From the cell containing the given text, extract its center point as [x, y] coordinate. 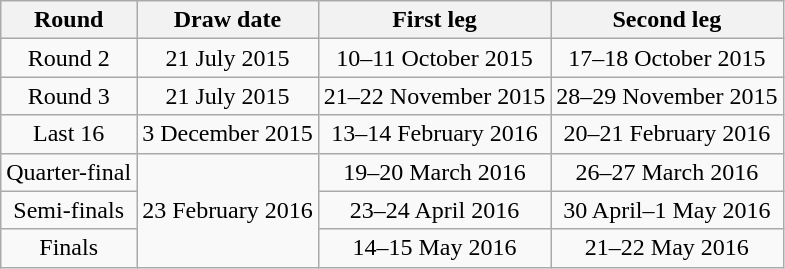
19–20 March 2016 [434, 172]
Quarter-final [69, 172]
Round [69, 20]
Draw date [228, 20]
Second leg [667, 20]
Round 2 [69, 58]
3 December 2015 [228, 134]
21–22 November 2015 [434, 96]
Last 16 [69, 134]
21–22 May 2016 [667, 248]
Semi-finals [69, 210]
26–27 March 2016 [667, 172]
10–11 October 2015 [434, 58]
17–18 October 2015 [667, 58]
13–14 February 2016 [434, 134]
28–29 November 2015 [667, 96]
Finals [69, 248]
23–24 April 2016 [434, 210]
30 April–1 May 2016 [667, 210]
23 February 2016 [228, 210]
Round 3 [69, 96]
14–15 May 2016 [434, 248]
First leg [434, 20]
20–21 February 2016 [667, 134]
